Find where the given text appears and provide that cell's center as [X, Y] coordinate. 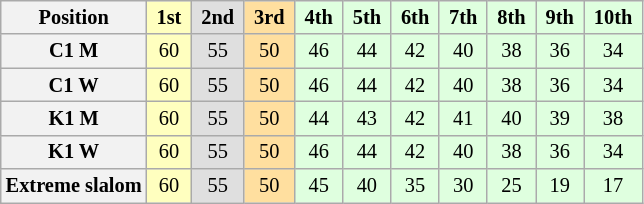
Position [74, 17]
6th [415, 17]
2nd [218, 17]
9th [560, 17]
39 [560, 118]
41 [463, 118]
K1 W [74, 152]
35 [415, 186]
4th [319, 17]
C1 W [74, 85]
25 [511, 186]
7th [463, 17]
19 [560, 186]
3rd [269, 17]
10th [613, 17]
17 [613, 186]
45 [319, 186]
Extreme slalom [74, 186]
30 [463, 186]
43 [367, 118]
8th [511, 17]
1st [170, 17]
K1 M [74, 118]
5th [367, 17]
C1 M [74, 51]
